Search for the cell housing the specified text and yield its [X, Y] center coordinate. 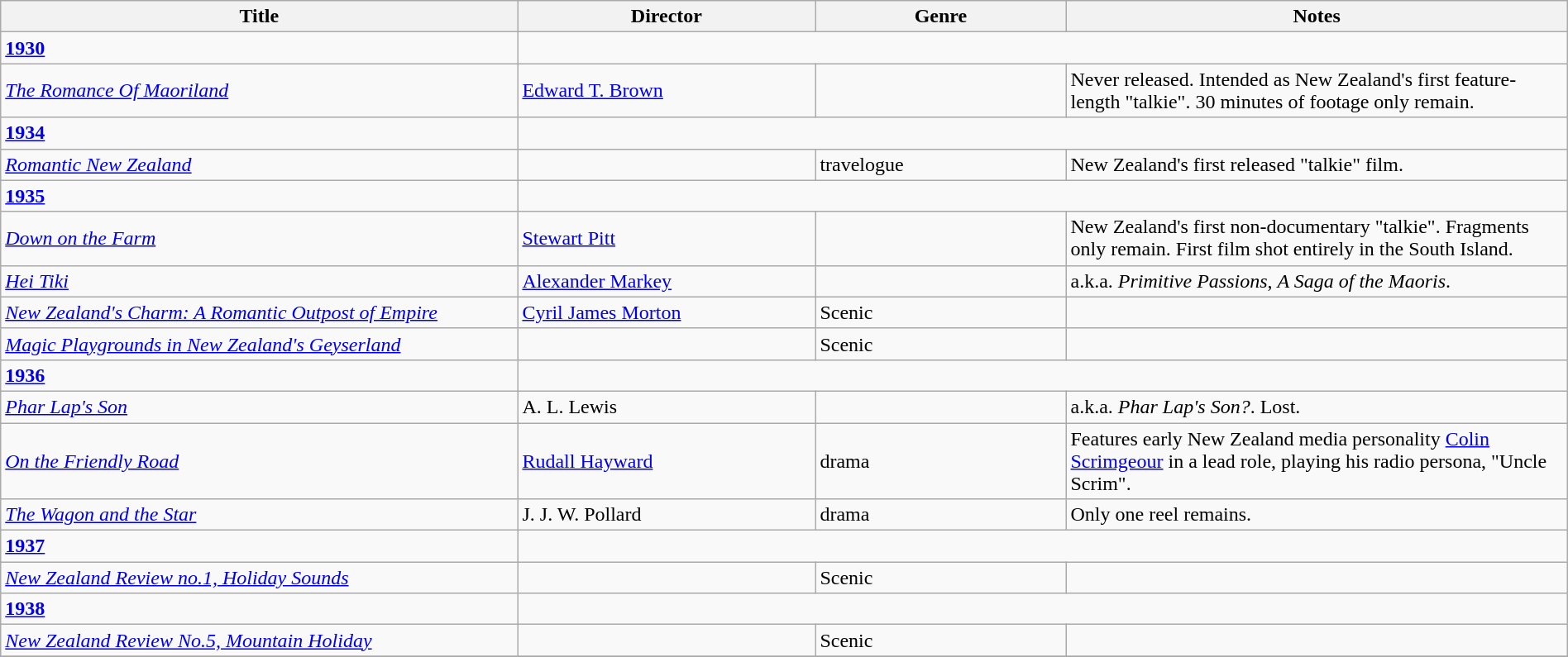
Title [260, 17]
The Wagon and the Star [260, 515]
Director [667, 17]
Rudall Hayward [667, 461]
1934 [260, 133]
New Zealand's Charm: A Romantic Outpost of Empire [260, 312]
On the Friendly Road [260, 461]
a.k.a. Primitive Passions, A Saga of the Maoris. [1317, 281]
Alexander Markey [667, 281]
Edward T. Brown [667, 91]
New Zealand Review No.5, Mountain Holiday [260, 640]
Never released. Intended as New Zealand's first feature-length "talkie". 30 minutes of footage only remain. [1317, 91]
Hei Tiki [260, 281]
travelogue [941, 164]
a.k.a. Phar Lap's Son?. Lost. [1317, 407]
1930 [260, 48]
Cyril James Morton [667, 312]
Stewart Pitt [667, 238]
Romantic New Zealand [260, 164]
Genre [941, 17]
A. L. Lewis [667, 407]
New Zealand's first non-documentary "talkie". Fragments only remain. First film shot entirely in the South Island. [1317, 238]
1937 [260, 546]
Down on the Farm [260, 238]
Notes [1317, 17]
1936 [260, 375]
J. J. W. Pollard [667, 515]
The Romance Of Maoriland [260, 91]
Magic Playgrounds in New Zealand's Geyserland [260, 344]
New Zealand Review no.1, Holiday Sounds [260, 578]
New Zealand's first released "talkie" film. [1317, 164]
Only one reel remains. [1317, 515]
Phar Lap's Son [260, 407]
1938 [260, 609]
Features early New Zealand media personality Colin Scrimgeour in a lead role, playing his radio persona, "Uncle Scrim". [1317, 461]
1935 [260, 196]
